Search for the cell housing the specified text and yield its (x, y) center coordinate. 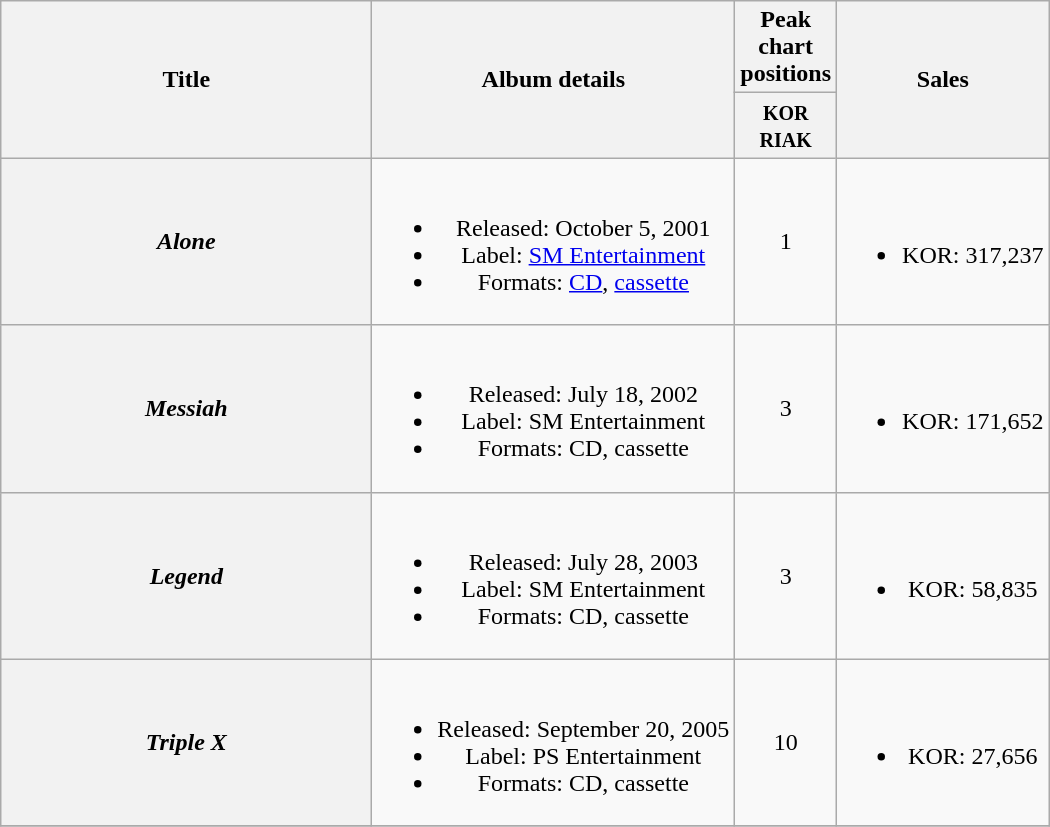
Peak chart positions (786, 47)
KOR: 58,835 (943, 576)
1 (786, 242)
Released: July 18, 2002Label: SM EntertainmentFormats: CD, cassette (554, 408)
KOR: 27,656 (943, 742)
Title (186, 80)
Triple X (186, 742)
Alone (186, 242)
Sales (943, 80)
Album details (554, 80)
KOR: 171,652 (943, 408)
Released: October 5, 2001Label: SM EntertainmentFormats: CD, cassette (554, 242)
Messiah (186, 408)
10 (786, 742)
KORRIAK (786, 126)
Released: September 20, 2005Label: PS EntertainmentFormats: CD, cassette (554, 742)
Legend (186, 576)
Released: July 28, 2003Label: SM EntertainmentFormats: CD, cassette (554, 576)
KOR: 317,237 (943, 242)
